Output the (x, y) coordinate of the center of the cell containing the given text.  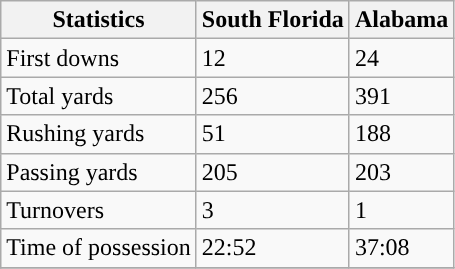
391 (401, 96)
256 (272, 96)
Alabama (401, 20)
3 (272, 210)
37:08 (401, 248)
205 (272, 172)
Time of possession (99, 248)
Statistics (99, 20)
188 (401, 134)
South Florida (272, 20)
203 (401, 172)
Rushing yards (99, 134)
51 (272, 134)
Passing yards (99, 172)
Turnovers (99, 210)
First downs (99, 58)
Total yards (99, 96)
12 (272, 58)
24 (401, 58)
1 (401, 210)
22:52 (272, 248)
